Return the (x, y) coordinate for the center point of the cell that contains the specified text.  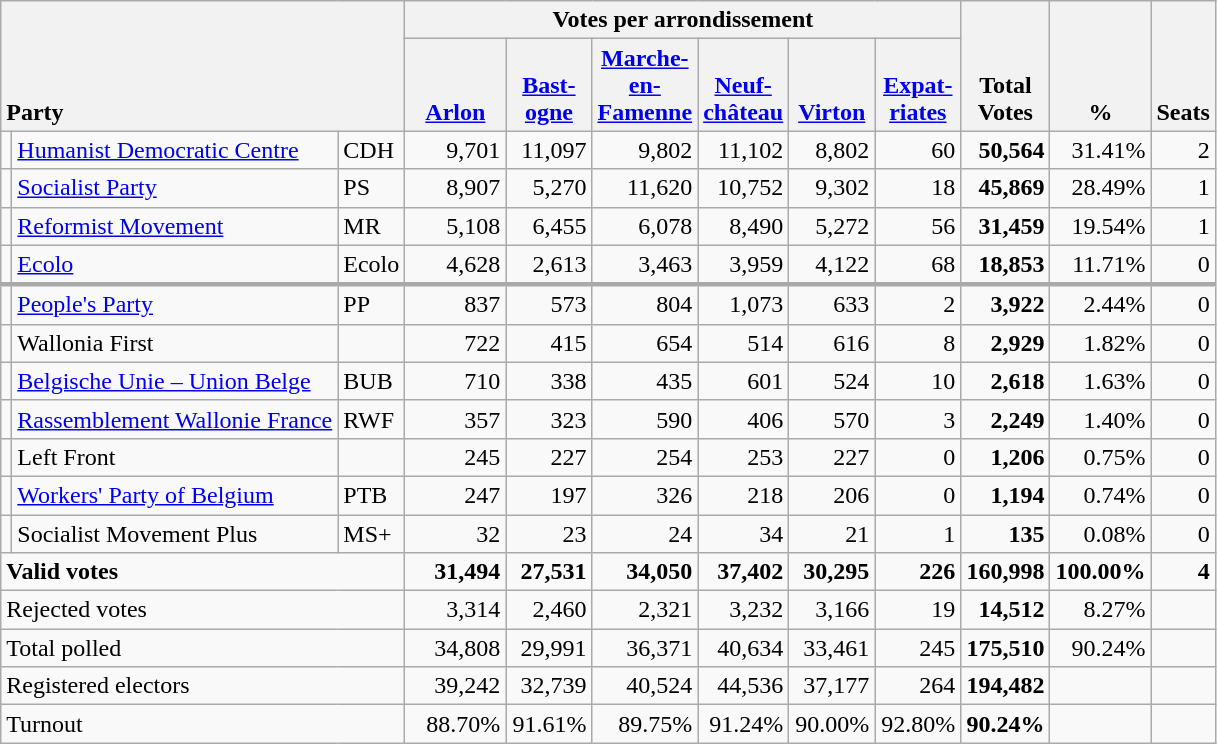
206 (832, 495)
90.00% (832, 724)
9,802 (645, 150)
19.54% (1100, 226)
PS (372, 188)
30,295 (832, 572)
247 (456, 495)
Workers' Party of Belgium (175, 495)
4,628 (456, 265)
56 (918, 226)
5,108 (456, 226)
2,321 (645, 610)
435 (645, 381)
573 (549, 305)
24 (645, 533)
MR (372, 226)
33,461 (832, 648)
88.70% (456, 724)
326 (645, 495)
514 (744, 343)
40,524 (645, 686)
45,869 (1006, 188)
1,206 (1006, 457)
Humanist Democratic Centre (175, 150)
3,166 (832, 610)
89.75% (645, 724)
27,531 (549, 572)
601 (744, 381)
2,460 (549, 610)
Reformist Movement (175, 226)
Expat- riates (918, 85)
264 (918, 686)
10,752 (744, 188)
323 (549, 419)
28.49% (1100, 188)
91.61% (549, 724)
11,097 (549, 150)
Total polled (203, 648)
2,618 (1006, 381)
254 (645, 457)
1,073 (744, 305)
29,991 (549, 648)
9,701 (456, 150)
415 (549, 343)
34,808 (456, 648)
37,402 (744, 572)
31,494 (456, 572)
Belgische Unie – Union Belge (175, 381)
722 (456, 343)
50,564 (1006, 150)
226 (918, 572)
4,122 (832, 265)
6,078 (645, 226)
0.08% (1100, 533)
10 (918, 381)
Socialist Movement Plus (175, 533)
40,634 (744, 648)
19 (918, 610)
0.75% (1100, 457)
8,490 (744, 226)
Virton (832, 85)
91.24% (744, 724)
Socialist Party (175, 188)
Registered electors (203, 686)
3,922 (1006, 305)
11.71% (1100, 265)
197 (549, 495)
6,455 (549, 226)
194,482 (1006, 686)
1,194 (1006, 495)
18 (918, 188)
Left Front (175, 457)
4 (1183, 572)
34,050 (645, 572)
8 (918, 343)
0.74% (1100, 495)
8,802 (832, 150)
135 (1006, 533)
804 (645, 305)
CDH (372, 150)
32 (456, 533)
837 (456, 305)
3 (918, 419)
Valid votes (203, 572)
People's Party (175, 305)
3,959 (744, 265)
Rejected votes (203, 610)
60 (918, 150)
338 (549, 381)
BUB (372, 381)
Marche- en- Famenne (645, 85)
11,620 (645, 188)
11,102 (744, 150)
160,998 (1006, 572)
Neuf- château (744, 85)
710 (456, 381)
36,371 (645, 648)
PP (372, 305)
92.80% (918, 724)
2,613 (549, 265)
Seats (1183, 66)
34 (744, 533)
% (1100, 66)
175,510 (1006, 648)
524 (832, 381)
654 (645, 343)
570 (832, 419)
18,853 (1006, 265)
37,177 (832, 686)
44,536 (744, 686)
406 (744, 419)
616 (832, 343)
32,739 (549, 686)
PTB (372, 495)
1.63% (1100, 381)
MS+ (372, 533)
Bast- ogne (549, 85)
31.41% (1100, 150)
2.44% (1100, 305)
8,907 (456, 188)
633 (832, 305)
2,249 (1006, 419)
1.82% (1100, 343)
100.00% (1100, 572)
3,314 (456, 610)
3,232 (744, 610)
39,242 (456, 686)
2,929 (1006, 343)
Wallonia First (175, 343)
23 (549, 533)
Turnout (203, 724)
8.27% (1100, 610)
Total Votes (1006, 66)
3,463 (645, 265)
Party (203, 66)
9,302 (832, 188)
31,459 (1006, 226)
5,272 (832, 226)
218 (744, 495)
Votes per arrondissement (683, 20)
Arlon (456, 85)
68 (918, 265)
1.40% (1100, 419)
5,270 (549, 188)
253 (744, 457)
Rassemblement Wallonie France (175, 419)
RWF (372, 419)
357 (456, 419)
21 (832, 533)
590 (645, 419)
14,512 (1006, 610)
